Output the [x, y] coordinate of the center of the cell containing the given text.  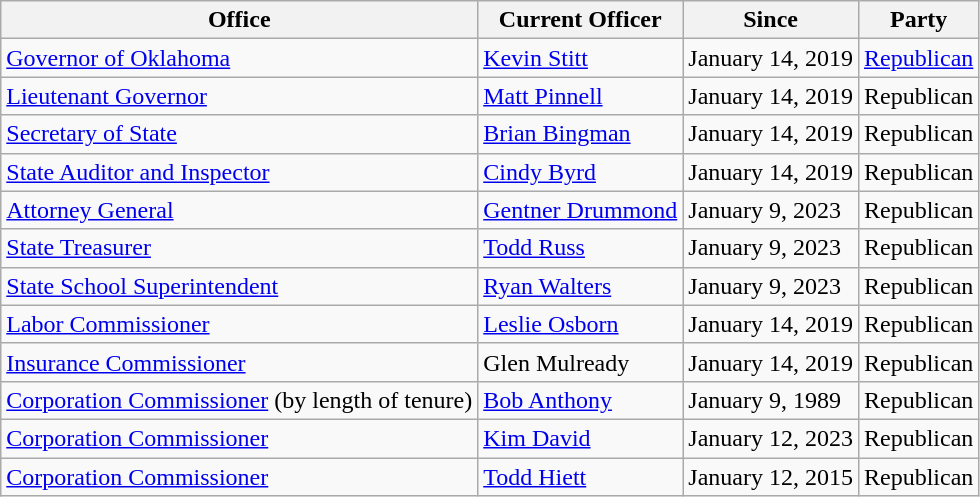
Labor Commissioner [240, 324]
State School Superintendent [240, 286]
Governor of Oklahoma [240, 58]
Corporation Commissioner (by length of tenure) [240, 400]
January 12, 2023 [771, 438]
Current Officer [580, 20]
Todd Russ [580, 248]
Lieutenant Governor [240, 96]
January 12, 2015 [771, 477]
Insurance Commissioner [240, 362]
Leslie Osborn [580, 324]
Ryan Walters [580, 286]
Brian Bingman [580, 134]
Cindy Byrd [580, 172]
Glen Mulready [580, 362]
Attorney General [240, 210]
Kevin Stitt [580, 58]
Gentner Drummond [580, 210]
State Treasurer [240, 248]
Since [771, 20]
January 9, 1989 [771, 400]
Matt Pinnell [580, 96]
Bob Anthony [580, 400]
Secretary of State [240, 134]
Office [240, 20]
State Auditor and Inspector [240, 172]
Party [918, 20]
Kim David [580, 438]
Todd Hiett [580, 477]
